Return the [x, y] coordinate for the center point of the cell that contains the specified text.  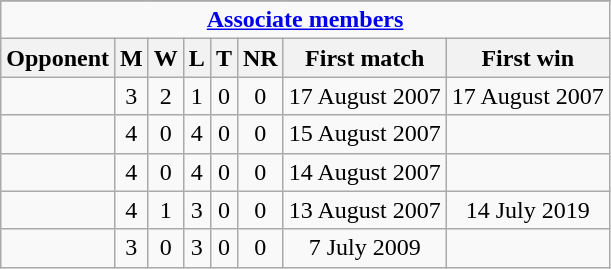
W [166, 58]
T [224, 58]
15 August 2007 [364, 134]
13 August 2007 [364, 210]
Opponent [58, 58]
M [132, 58]
L [196, 58]
NR [260, 58]
2 [166, 96]
7 July 2009 [364, 248]
Associate members [306, 20]
14 August 2007 [364, 172]
14 July 2019 [528, 210]
First match [364, 58]
First win [528, 58]
